Scan for the cell matching the given text and deliver its (x, y) coordinate at center. 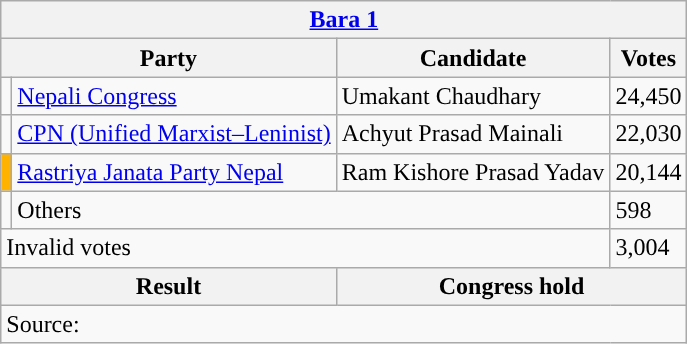
598 (648, 210)
Nepali Congress (174, 96)
Umakant Chaudhary (473, 96)
22,030 (648, 134)
Votes (648, 58)
Invalid votes (306, 248)
Others (311, 210)
Rastriya Janata Party Nepal (174, 172)
Source: (344, 324)
20,144 (648, 172)
Party (168, 58)
Result (168, 286)
CPN (Unified Marxist–Leninist) (174, 134)
Ram Kishore Prasad Yadav (473, 172)
Candidate (473, 58)
Achyut Prasad Mainali (473, 134)
Congress hold (512, 286)
3,004 (648, 248)
24,450 (648, 96)
Bara 1 (344, 20)
